Determine the (x, y) coordinate at the center of the cell enclosing the given text.  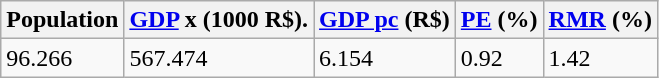
1.42 (600, 58)
567.474 (219, 58)
GDP pc (R$) (385, 20)
0.92 (499, 58)
PE (%) (499, 20)
96.266 (62, 58)
RMR (%) (600, 20)
Population (62, 20)
6.154 (385, 58)
GDP x (1000 R$). (219, 20)
